Return the [X, Y] coordinate for the center point of the cell that contains the specified text.  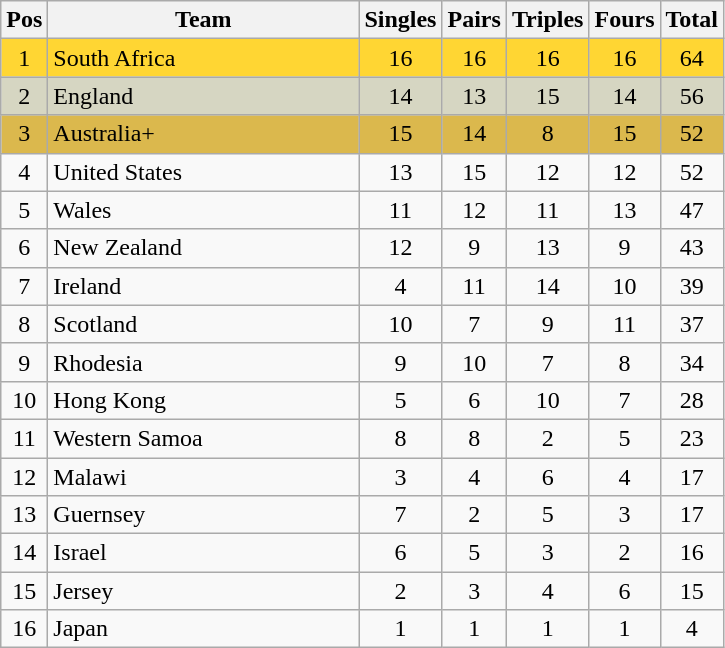
Pos [24, 20]
England [204, 96]
56 [692, 96]
64 [692, 58]
United States [204, 172]
Western Samoa [204, 438]
28 [692, 400]
Ireland [204, 286]
Scotland [204, 324]
34 [692, 362]
Guernsey [204, 515]
Wales [204, 210]
Israel [204, 553]
Hong Kong [204, 400]
Team [204, 20]
37 [692, 324]
47 [692, 210]
New Zealand [204, 248]
43 [692, 248]
23 [692, 438]
Pairs [474, 20]
South Africa [204, 58]
Total [692, 20]
Fours [624, 20]
Rhodesia [204, 362]
Jersey [204, 591]
39 [692, 286]
Triples [548, 20]
Singles [400, 20]
Malawi [204, 477]
Australia+ [204, 134]
Japan [204, 629]
